Find where the given text appears and provide that cell's center as (x, y) coordinate. 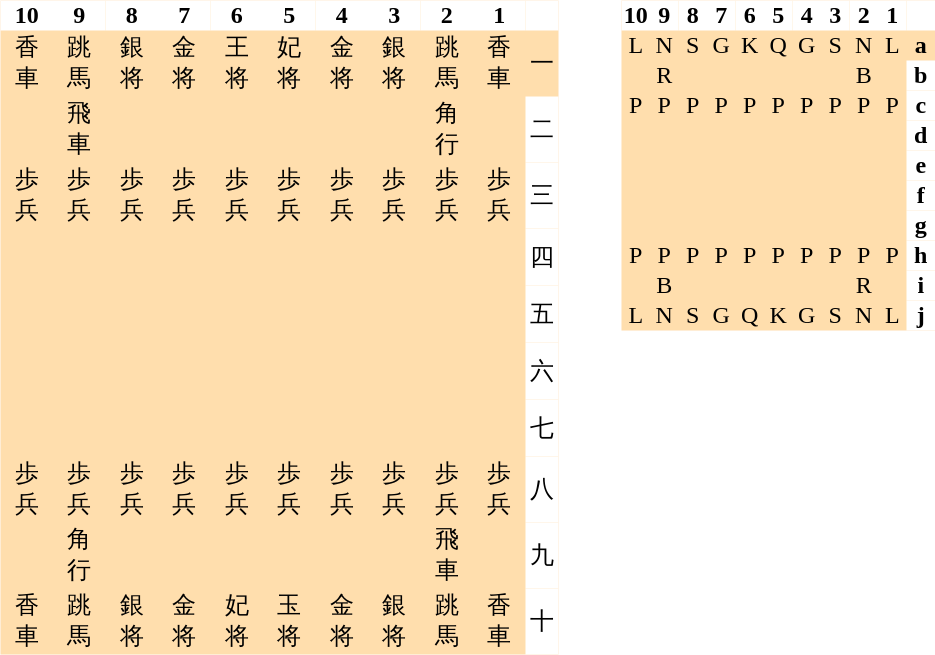
j (920, 315)
e (920, 165)
f (920, 195)
i (920, 285)
b (920, 75)
六 (542, 370)
一 (542, 63)
玉将 (289, 621)
王将 (236, 63)
g (920, 225)
七 (542, 428)
c (920, 105)
a (920, 45)
四 (542, 256)
五 (542, 314)
二 (542, 129)
九 (542, 555)
h (920, 255)
d (920, 135)
八 (542, 489)
十 (542, 621)
三 (542, 195)
